Capture the cell that displays the provided text and extract its (X, Y) central coordinate. 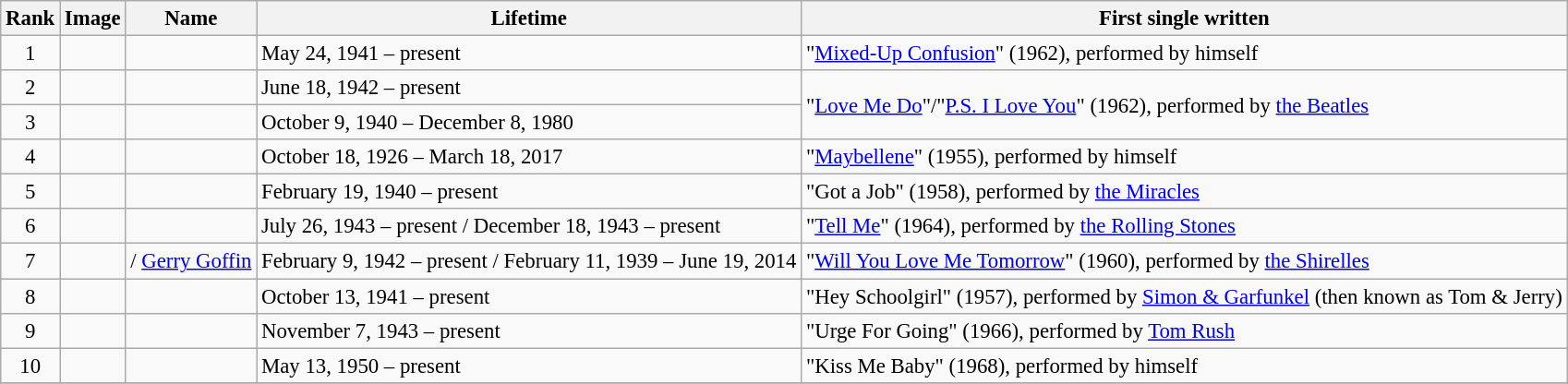
Name (191, 18)
"Maybellene" (1955), performed by himself (1184, 157)
1 (30, 54)
2 (30, 88)
October 18, 1926 – March 18, 2017 (529, 157)
First single written (1184, 18)
Lifetime (529, 18)
May 24, 1941 – present (529, 54)
"Hey Schoolgirl" (1957), performed by Simon & Garfunkel (then known as Tom & Jerry) (1184, 296)
October 9, 1940 – December 8, 1980 (529, 123)
October 13, 1941 – present (529, 296)
5 (30, 192)
June 18, 1942 – present (529, 88)
8 (30, 296)
Rank (30, 18)
May 13, 1950 – present (529, 366)
July 26, 1943 – present / December 18, 1943 – present (529, 226)
Image (92, 18)
3 (30, 123)
/ Gerry Goffin (191, 261)
"Kiss Me Baby" (1968), performed by himself (1184, 366)
6 (30, 226)
February 9, 1942 – present / February 11, 1939 – June 19, 2014 (529, 261)
November 7, 1943 – present (529, 330)
"Tell Me" (1964), performed by the Rolling Stones (1184, 226)
"Mixed-Up Confusion" (1962), performed by himself (1184, 54)
"Urge For Going" (1966), performed by Tom Rush (1184, 330)
9 (30, 330)
"Love Me Do"/"P.S. I Love You" (1962), performed by the Beatles (1184, 105)
10 (30, 366)
"Will You Love Me Tomorrow" (1960), performed by the Shirelles (1184, 261)
4 (30, 157)
"Got a Job" (1958), performed by the Miracles (1184, 192)
7 (30, 261)
February 19, 1940 – present (529, 192)
